Search for the cell housing the specified text and yield its [X, Y] center coordinate. 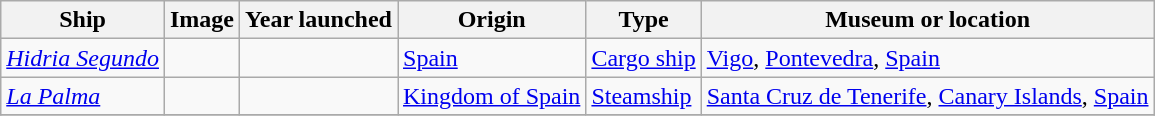
Cargo ship [644, 58]
Museum or location [928, 20]
Spain [492, 58]
Origin [492, 20]
Vigo, Pontevedra, Spain [928, 58]
Year launched [319, 20]
Kingdom of Spain [492, 96]
La Palma [83, 96]
Type [644, 20]
Hidria Segundo [83, 58]
Santa Cruz de Tenerife, Canary Islands, Spain [928, 96]
Steamship [644, 96]
Ship [83, 20]
Image [202, 20]
